Locate the cell with the specified text and output its (X, Y) center coordinate. 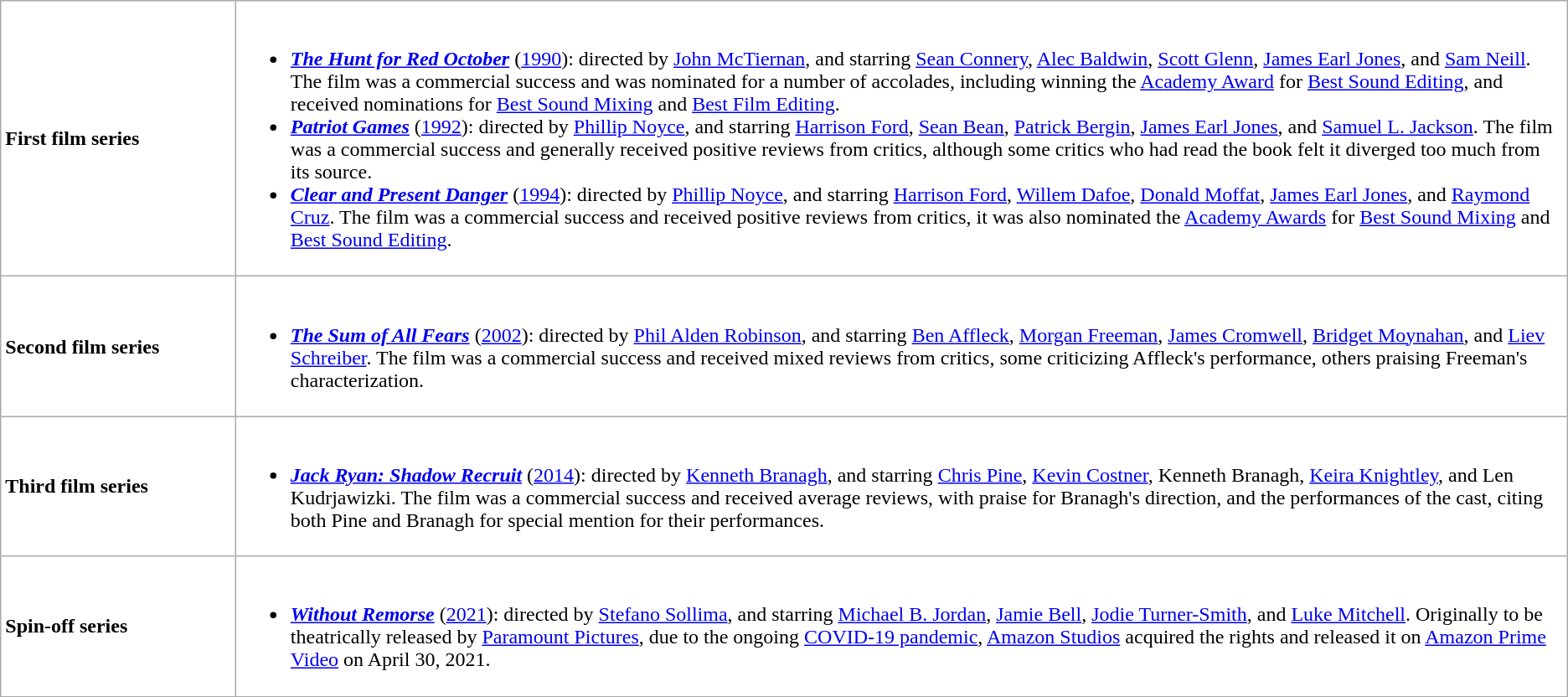
Spin-off series (119, 627)
Second film series (119, 347)
First film series (119, 139)
Third film series (119, 486)
